From the cell containing the given text, extract its center point as [x, y] coordinate. 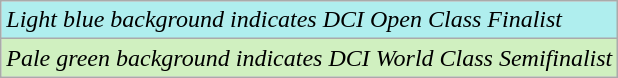
Pale green background indicates DCI World Class Semifinalist [310, 58]
Light blue background indicates DCI Open Class Finalist [310, 20]
